Find where the given text appears and provide that cell's center as [x, y] coordinate. 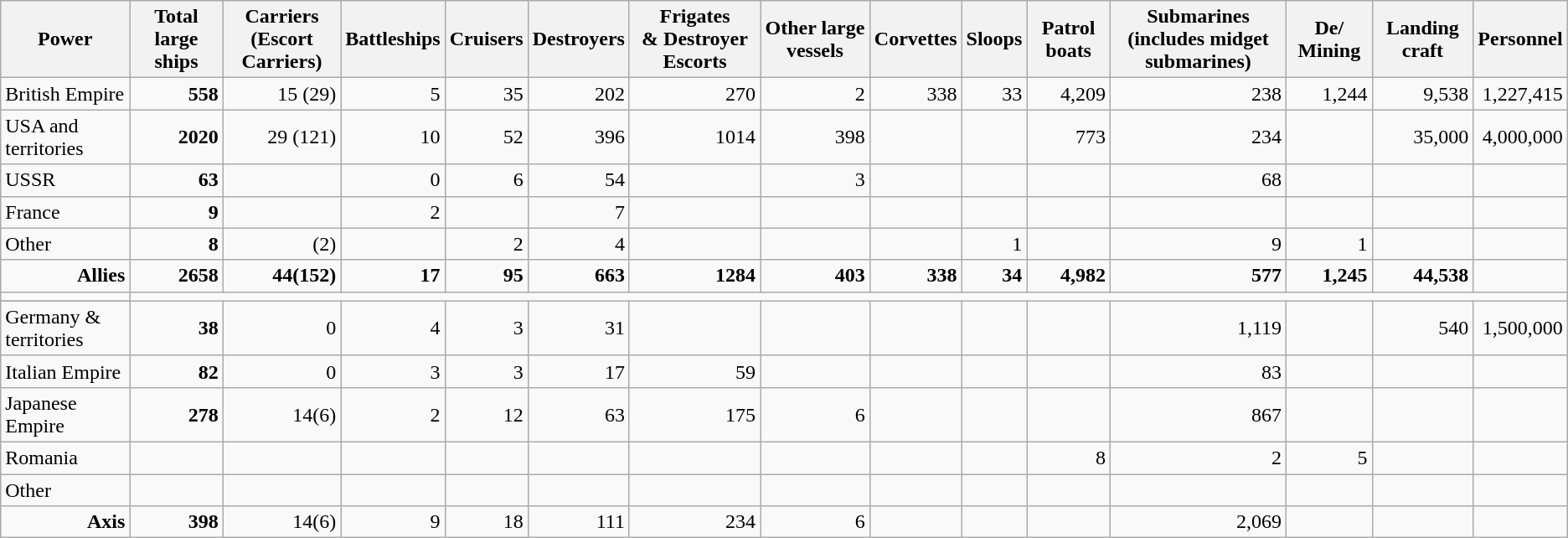
France [65, 212]
Cruisers [486, 39]
44(152) [281, 276]
Corvettes [916, 39]
USA and territories [65, 137]
1,244 [1330, 94]
34 [994, 276]
111 [578, 522]
82 [177, 371]
USSR [65, 180]
83 [1198, 371]
1,245 [1330, 276]
Patrol boats [1069, 39]
2,069 [1198, 522]
773 [1069, 137]
Carriers(Escort Carriers) [281, 39]
Japanese Empire [65, 414]
1014 [694, 137]
175 [694, 414]
Personnel [1520, 39]
Germany & territories [65, 328]
9,538 [1422, 94]
1284 [694, 276]
Submarines(includes midget submarines) [1198, 39]
663 [578, 276]
54 [578, 180]
59 [694, 371]
540 [1422, 328]
558 [177, 94]
1,119 [1198, 328]
Battleships [393, 39]
Italian Empire [65, 371]
Landing craft [1422, 39]
270 [694, 94]
29 (121) [281, 137]
1,227,415 [1520, 94]
18 [486, 522]
4,000,000 [1520, 137]
De/ Mining [1330, 39]
Axis [65, 522]
33 [994, 94]
44,538 [1422, 276]
202 [578, 94]
Frigates& Destroyer Escorts [694, 39]
7 [578, 212]
867 [1198, 414]
Allies [65, 276]
(2) [281, 244]
396 [578, 137]
15 (29) [281, 94]
Power [65, 39]
577 [1198, 276]
68 [1198, 180]
238 [1198, 94]
35 [486, 94]
2658 [177, 276]
31 [578, 328]
4,982 [1069, 276]
British Empire [65, 94]
Sloops [994, 39]
52 [486, 137]
95 [486, 276]
Destroyers [578, 39]
4,209 [1069, 94]
12 [486, 414]
1,500,000 [1520, 328]
2020 [177, 137]
10 [393, 137]
Other large vessels [816, 39]
Total large ships [177, 39]
38 [177, 328]
Romania [65, 458]
35,000 [1422, 137]
403 [816, 276]
278 [177, 414]
